Return the (x, y) coordinate for the center point of the cell that contains the specified text.  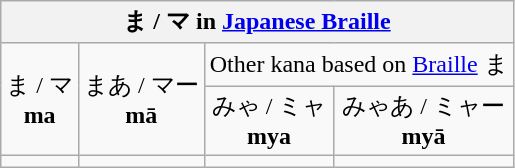
まあ / マー mā (141, 99)
Other kana based on Braille ま (358, 64)
みゃあ / ミャー myā (424, 121)
ま / マ ma (40, 99)
みゃ / ミャ mya (269, 121)
ま / マ in Japanese Braille (257, 22)
